Extract the (X, Y) coordinate from the center of the cell holding the provided text.  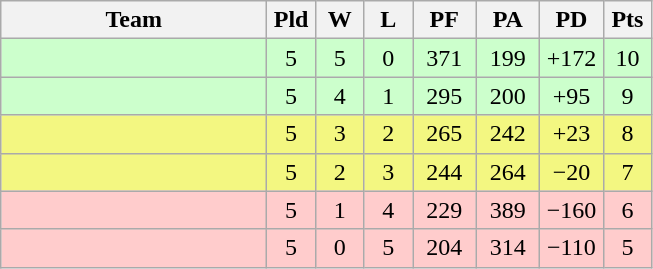
10 (628, 58)
+172 (572, 58)
Pld (292, 20)
PF (444, 20)
204 (444, 248)
314 (508, 248)
PA (508, 20)
265 (444, 134)
−160 (572, 210)
295 (444, 96)
PD (572, 20)
−110 (572, 248)
264 (508, 172)
−20 (572, 172)
W (340, 20)
Team (134, 20)
200 (508, 96)
9 (628, 96)
7 (628, 172)
229 (444, 210)
8 (628, 134)
199 (508, 58)
L (388, 20)
371 (444, 58)
Pts (628, 20)
389 (508, 210)
242 (508, 134)
6 (628, 210)
+23 (572, 134)
+95 (572, 96)
244 (444, 172)
